For the text-containing cell, return its midpoint in [x, y] coordinate format. 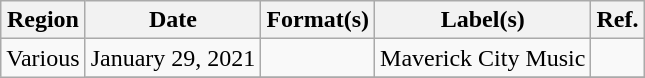
Format(s) [318, 20]
Maverick City Music [483, 58]
Various [43, 58]
Region [43, 20]
Ref. [618, 20]
Label(s) [483, 20]
Date [173, 20]
January 29, 2021 [173, 58]
